Return [X, Y] of the center of cell containing provided text 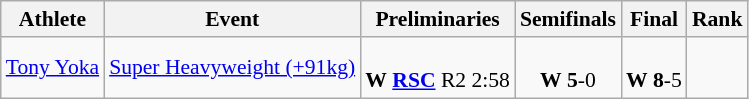
Preliminaries [438, 19]
Final [654, 19]
Super Heavyweight (+91kg) [232, 68]
Athlete [52, 19]
W 5-0 [568, 68]
Rank [718, 19]
Event [232, 19]
Semifinals [568, 19]
W 8-5 [654, 68]
Tony Yoka [52, 68]
W RSC R2 2:58 [438, 68]
